Determine the [x, y] coordinate at the center of the cell enclosing the given text.  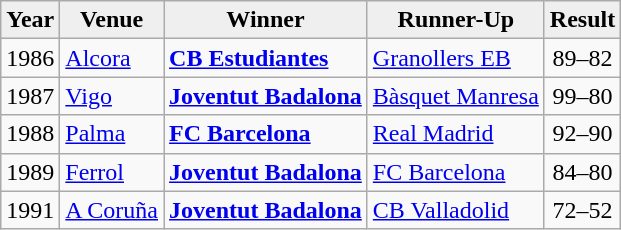
72–52 [582, 210]
Real Madrid [456, 134]
Venue [112, 20]
A Coruña [112, 210]
1988 [30, 134]
Winner [266, 20]
Vigo [112, 96]
1987 [30, 96]
Palma [112, 134]
Bàsquet Manresa [456, 96]
Granollers EB [456, 58]
Year [30, 20]
Runner-Up [456, 20]
89–82 [582, 58]
Alcora [112, 58]
1986 [30, 58]
1989 [30, 172]
1991 [30, 210]
84–80 [582, 172]
99–80 [582, 96]
CB Estudiantes [266, 58]
Ferrol [112, 172]
Result [582, 20]
92–90 [582, 134]
CB Valladolid [456, 210]
